Search for the cell housing the specified text and yield its [x, y] center coordinate. 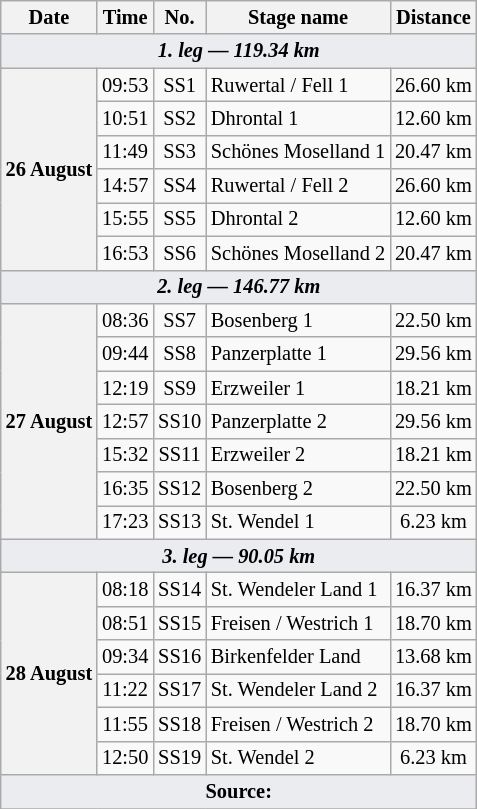
12:19 [125, 388]
SS12 [180, 489]
SS8 [180, 354]
12:50 [125, 758]
Schönes Moselland 2 [298, 253]
SS17 [180, 690]
12:57 [125, 421]
SS15 [180, 623]
Time [125, 17]
08:51 [125, 623]
Erzweiler 1 [298, 388]
26 August [49, 169]
Distance [434, 17]
St. Wendel 1 [298, 522]
SS16 [180, 657]
Bosenberg 1 [298, 320]
3. leg — 90.05 km [239, 556]
No. [180, 17]
08:18 [125, 589]
SS2 [180, 118]
SS11 [180, 455]
SS1 [180, 85]
09:34 [125, 657]
SS14 [180, 589]
Panzerplatte 1 [298, 354]
Ruwertal / Fell 1 [298, 85]
08:36 [125, 320]
Freisen / Westrich 1 [298, 623]
17:23 [125, 522]
SS18 [180, 724]
SS7 [180, 320]
Dhrontal 1 [298, 118]
Freisen / Westrich 2 [298, 724]
SS6 [180, 253]
SS3 [180, 152]
27 August [49, 421]
Erzweiler 2 [298, 455]
Stage name [298, 17]
SS9 [180, 388]
Ruwertal / Fell 2 [298, 186]
St. Wendeler Land 1 [298, 589]
Panzerplatte 2 [298, 421]
16:35 [125, 489]
14:57 [125, 186]
09:53 [125, 85]
10:51 [125, 118]
SS19 [180, 758]
St. Wendel 2 [298, 758]
Date [49, 17]
2. leg — 146.77 km [239, 287]
11:55 [125, 724]
Bosenberg 2 [298, 489]
1. leg — 119.34 km [239, 51]
13.68 km [434, 657]
SS5 [180, 219]
Birkenfelder Land [298, 657]
Dhrontal 2 [298, 219]
SS10 [180, 421]
11:22 [125, 690]
SS4 [180, 186]
Source: [239, 791]
SS13 [180, 522]
11:49 [125, 152]
09:44 [125, 354]
15:55 [125, 219]
St. Wendeler Land 2 [298, 690]
15:32 [125, 455]
Schönes Moselland 1 [298, 152]
16:53 [125, 253]
28 August [49, 673]
